Pinpoint the cell where the given text exists, returning its [X, Y] midpoint coordinate. 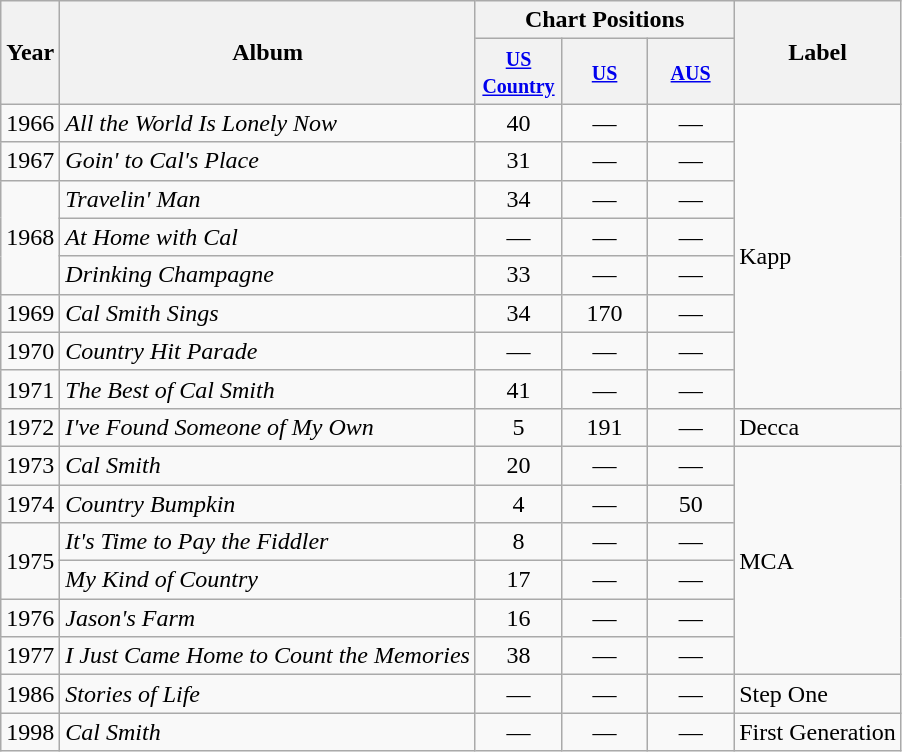
170 [605, 313]
4 [518, 503]
1971 [30, 389]
41 [518, 389]
1970 [30, 351]
Step One [818, 694]
17 [518, 580]
1973 [30, 465]
1974 [30, 503]
1977 [30, 656]
40 [518, 123]
1968 [30, 237]
31 [518, 161]
At Home with Cal [268, 237]
5 [518, 427]
It's Time to Pay the Fiddler [268, 542]
Country Bumpkin [268, 503]
Stories of Life [268, 694]
I Just Came Home to Count the Memories [268, 656]
Kapp [818, 256]
Cal Smith Sings [268, 313]
Label [818, 52]
1976 [30, 618]
1967 [30, 161]
I've Found Someone of My Own [268, 427]
Decca [818, 427]
AUS [691, 72]
US [605, 72]
1972 [30, 427]
All the World Is Lonely Now [268, 123]
8 [518, 542]
First Generation [818, 732]
1986 [30, 694]
My Kind of Country [268, 580]
38 [518, 656]
16 [518, 618]
The Best of Cal Smith [268, 389]
Travelin' Man [268, 199]
1998 [30, 732]
191 [605, 427]
1975 [30, 561]
Album [268, 52]
33 [518, 275]
20 [518, 465]
MCA [818, 560]
Jason's Farm [268, 618]
Country Hit Parade [268, 351]
Chart Positions [604, 20]
Drinking Champagne [268, 275]
50 [691, 503]
US Country [518, 72]
1966 [30, 123]
Year [30, 52]
1969 [30, 313]
Goin' to Cal's Place [268, 161]
